Scan for the cell matching the given text and deliver its (x, y) coordinate at center. 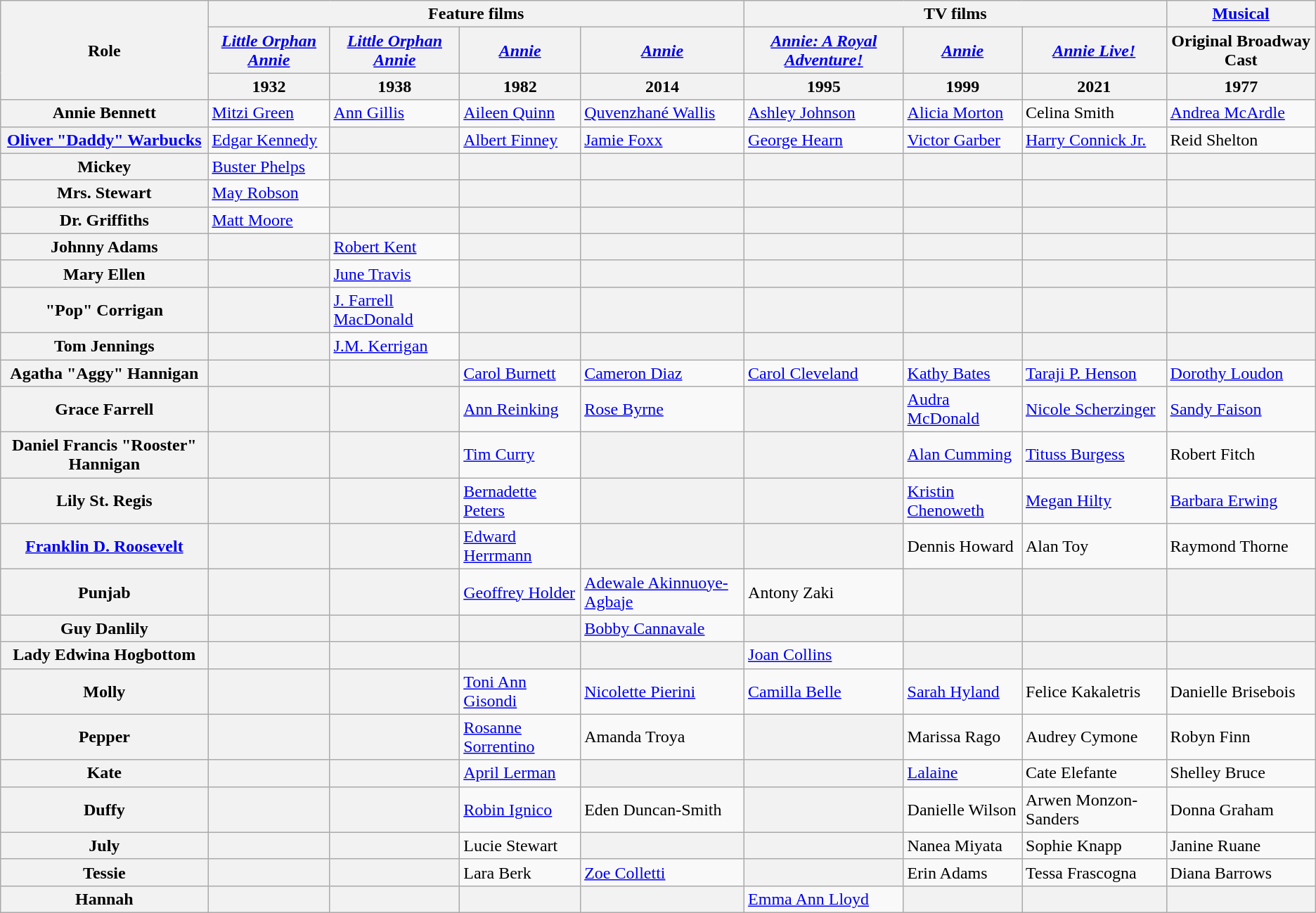
Agatha "Aggy" Hannigan (104, 373)
Nicole Scherzinger (1095, 409)
Robin Ignico (520, 810)
Harry Connick Jr. (1095, 140)
Danielle Wilson (962, 810)
Albert Finney (520, 140)
Guy Danlily (104, 628)
Joan Collins (824, 655)
Lucie Stewart (520, 846)
1995 (824, 86)
Janine Ruane (1241, 846)
Oliver "Daddy" Warbucks (104, 140)
Kathy Bates (962, 373)
Grace Farrell (104, 409)
Edgar Kennedy (269, 140)
"Pop" Corrigan (104, 309)
Buster Phelps (269, 167)
Mickey (104, 167)
Dennis Howard (962, 547)
2021 (1095, 86)
Franklin D. Roosevelt (104, 547)
Aileen Quinn (520, 113)
Kristin Chenoweth (962, 500)
Toni Ann Gisondi (520, 692)
Pepper (104, 737)
Matt Moore (269, 220)
Duffy (104, 810)
Carol Burnett (520, 373)
2014 (662, 86)
Mrs. Stewart (104, 193)
Quvenzhané Wallis (662, 113)
Adewale Akinnuoye-Agbaje (662, 592)
Mary Ellen (104, 273)
Annie Bennett (104, 113)
Lalaine (962, 773)
Celina Smith (1095, 113)
Dr. Griffiths (104, 220)
Dorothy Loudon (1241, 373)
Carol Cleveland (824, 373)
Donna Graham (1241, 810)
Role (104, 51)
Shelley Bruce (1241, 773)
Robert Kent (395, 247)
Ann Gillis (395, 113)
Musical (1241, 14)
Bernadette Peters (520, 500)
Sophie Knapp (1095, 846)
Nicolette Pierini (662, 692)
Erin Adams (962, 872)
Edward Herrmann (520, 547)
Geoffrey Holder (520, 592)
Molly (104, 692)
Cameron Diaz (662, 373)
Feature films (477, 14)
Tom Jennings (104, 346)
J.M. Kerrigan (395, 346)
Victor Garber (962, 140)
Antony Zaki (824, 592)
Eden Duncan-Smith (662, 810)
Robert Fitch (1241, 455)
Reid Shelton (1241, 140)
Robyn Finn (1241, 737)
Original Broadway Cast (1241, 51)
Hannah (104, 899)
Alan Cumming (962, 455)
Annie: A Royal Adventure! (824, 51)
Amanda Troya (662, 737)
Annie Live! (1095, 51)
Jamie Foxx (662, 140)
Mitzi Green (269, 113)
Rosanne Sorrentino (520, 737)
Sandy Faison (1241, 409)
Lady Edwina Hogbottom (104, 655)
Tituss Burgess (1095, 455)
1982 (520, 86)
Megan Hilty (1095, 500)
Alan Toy (1095, 547)
Zoe Colletti (662, 872)
Lara Berk (520, 872)
Taraji P. Henson (1095, 373)
Kate (104, 773)
Ashley Johnson (824, 113)
Tim Curry (520, 455)
1977 (1241, 86)
Camilla Belle (824, 692)
Ann Reinking (520, 409)
Alicia Morton (962, 113)
Audrey Cymone (1095, 737)
1938 (395, 86)
Danielle Brisebois (1241, 692)
Tessie (104, 872)
Bobby Cannavale (662, 628)
June Travis (395, 273)
Andrea McArdle (1241, 113)
Barbara Erwing (1241, 500)
Cate Elefante (1095, 773)
May Robson (269, 193)
1999 (962, 86)
Emma Ann Lloyd (824, 899)
George Hearn (824, 140)
J. Farrell MacDonald (395, 309)
Johnny Adams (104, 247)
Tessa Frascogna (1095, 872)
Arwen Monzon-Sanders (1095, 810)
Marissa Rago (962, 737)
Sarah Hyland (962, 692)
Diana Barrows (1241, 872)
Rose Byrne (662, 409)
Felice Kakaletris (1095, 692)
1932 (269, 86)
July (104, 846)
Lily St. Regis (104, 500)
Nanea Miyata (962, 846)
Daniel Francis "Rooster" Hannigan (104, 455)
Raymond Thorne (1241, 547)
TV films (955, 14)
Audra McDonald (962, 409)
Punjab (104, 592)
April Lerman (520, 773)
